Capture the cell that displays the provided text and extract its [X, Y] central coordinate. 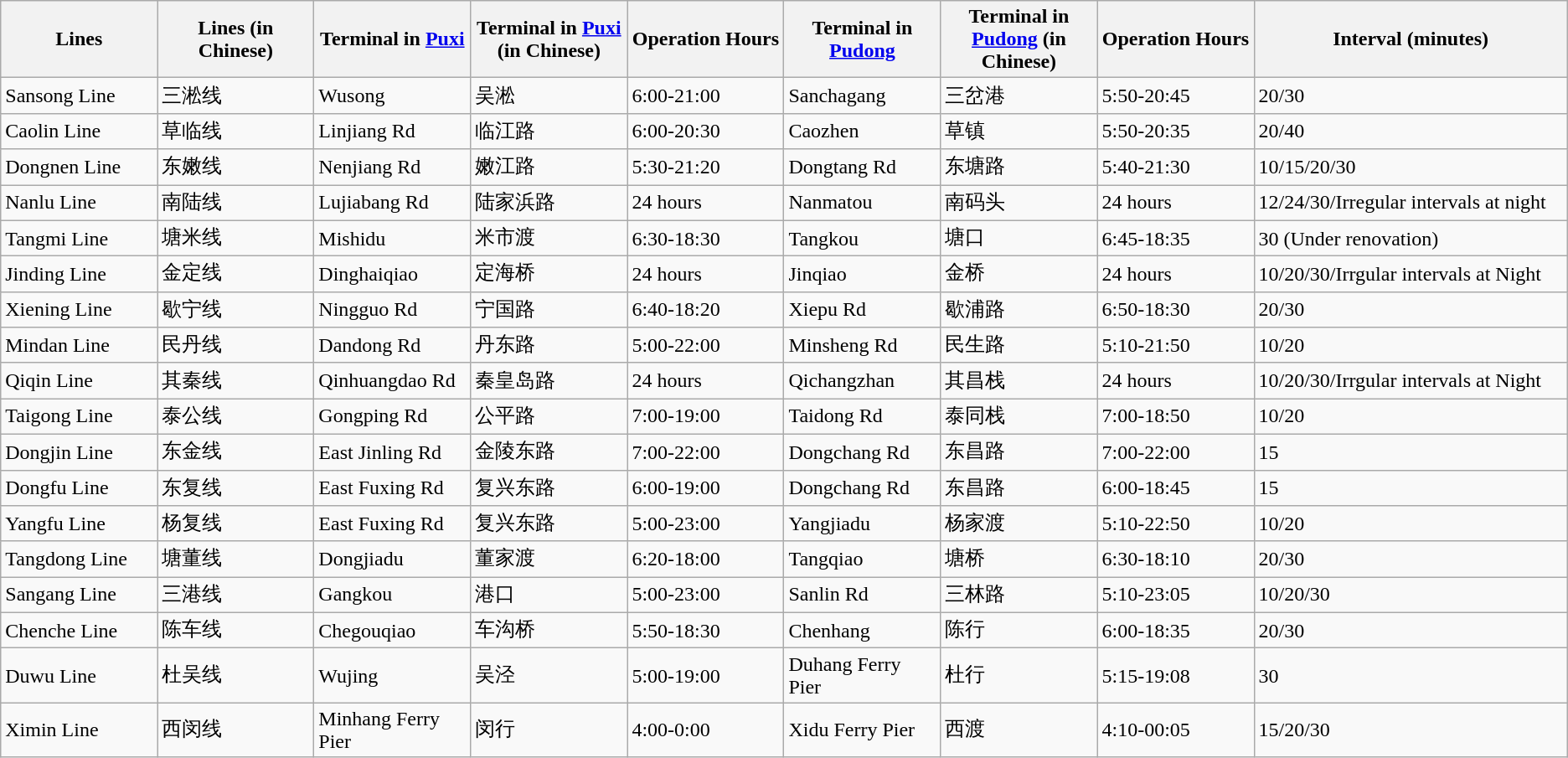
其秦线 [236, 380]
Taidong Rd [863, 417]
Wujing [392, 675]
米市渡 [549, 238]
南陆线 [236, 203]
15/20/30 [1411, 730]
Chegouqiao [392, 630]
6:00-18:35 [1176, 630]
三林路 [1019, 595]
秦皇岛路 [549, 380]
Lines [79, 39]
Caolin Line [79, 131]
塘口 [1019, 238]
Chenche Line [79, 630]
陆家浜路 [549, 203]
5:30-21:20 [705, 168]
Qinhuangdao Rd [392, 380]
6:30-18:30 [705, 238]
南码头 [1019, 203]
Wusong [392, 95]
Duwu Line [79, 675]
5:50-20:35 [1176, 131]
Yangjiadu [863, 524]
30 [1411, 675]
Jinding Line [79, 275]
嫩江路 [549, 168]
杜行 [1019, 675]
Qichangzhan [863, 380]
6:00-19:00 [705, 487]
Minsheng Rd [863, 345]
三岔港 [1019, 95]
Ximin Line [79, 730]
10/15/20/30 [1411, 168]
Dongnen Line [79, 168]
6:00-18:45 [1176, 487]
民丹线 [236, 345]
Minhang Ferry Pier [392, 730]
泰公线 [236, 417]
塘米线 [236, 238]
Ningguo Rd [392, 310]
7:00-19:00 [705, 417]
10/20/30 [1411, 595]
陈车线 [236, 630]
歇浦路 [1019, 310]
吴淞 [549, 95]
杨复线 [236, 524]
6:20-18:00 [705, 559]
Terminal in Pudong (in Chinese) [1019, 39]
宁国路 [549, 310]
Terminal in Puxi [392, 39]
闵行 [549, 730]
临江路 [549, 131]
公平路 [549, 417]
Sangang Line [79, 595]
Dongjiadu [392, 559]
6:50-18:30 [1176, 310]
杜吴线 [236, 675]
5:00-19:00 [705, 675]
5:40-21:30 [1176, 168]
民生路 [1019, 345]
20/40 [1411, 131]
Dongjin Line [79, 452]
Sanlin Rd [863, 595]
5:50-18:30 [705, 630]
Mindan Line [79, 345]
东金线 [236, 452]
5:50-20:45 [1176, 95]
金桥 [1019, 275]
Nanmatou [863, 203]
5:10-21:50 [1176, 345]
Nenjiang Rd [392, 168]
4:10-00:05 [1176, 730]
5:10-23:05 [1176, 595]
Dinghaiqiao [392, 275]
Interval (minutes) [1411, 39]
Taigong Line [79, 417]
金定线 [236, 275]
东嫩线 [236, 168]
歇宁线 [236, 310]
6:45-18:35 [1176, 238]
Jinqiao [863, 275]
Xiepu Rd [863, 310]
12/24/30/Irregular intervals at night [1411, 203]
东复线 [236, 487]
Lujiabang Rd [392, 203]
塘桥 [1019, 559]
车沟桥 [549, 630]
西闵线 [236, 730]
30 (Under renovation) [1411, 238]
三淞线 [236, 95]
东塘路 [1019, 168]
Tangdong Line [79, 559]
草镇 [1019, 131]
Dandong Rd [392, 345]
Sansong Line [79, 95]
Gongping Rd [392, 417]
4:00-0:00 [705, 730]
三港线 [236, 595]
Yangfu Line [79, 524]
6:00-21:00 [705, 95]
Dongtang Rd [863, 168]
Tangkou [863, 238]
Sanchagang [863, 95]
Xiening Line [79, 310]
吴泾 [549, 675]
杨家渡 [1019, 524]
Tangmi Line [79, 238]
Chenhang [863, 630]
6:30-18:10 [1176, 559]
Nanlu Line [79, 203]
其昌栈 [1019, 380]
6:40-18:20 [705, 310]
定海桥 [549, 275]
港口 [549, 595]
草临线 [236, 131]
Qiqin Line [79, 380]
Mishidu [392, 238]
6:00-20:30 [705, 131]
5:10-22:50 [1176, 524]
5:15-19:08 [1176, 675]
Xidu Ferry Pier [863, 730]
西渡 [1019, 730]
陈行 [1019, 630]
Linjiang Rd [392, 131]
7:00-18:50 [1176, 417]
董家渡 [549, 559]
Caozhen [863, 131]
Terminal in Puxi (in Chinese) [549, 39]
Lines (in Chinese) [236, 39]
丹东路 [549, 345]
Tangqiao [863, 559]
Gangkou [392, 595]
金陵东路 [549, 452]
Terminal in Pudong [863, 39]
塘董线 [236, 559]
Duhang Ferry Pier [863, 675]
Dongfu Line [79, 487]
泰同栈 [1019, 417]
East Jinling Rd [392, 452]
5:00-22:00 [705, 345]
